For the text-containing cell, return its midpoint in (X, Y) coordinate format. 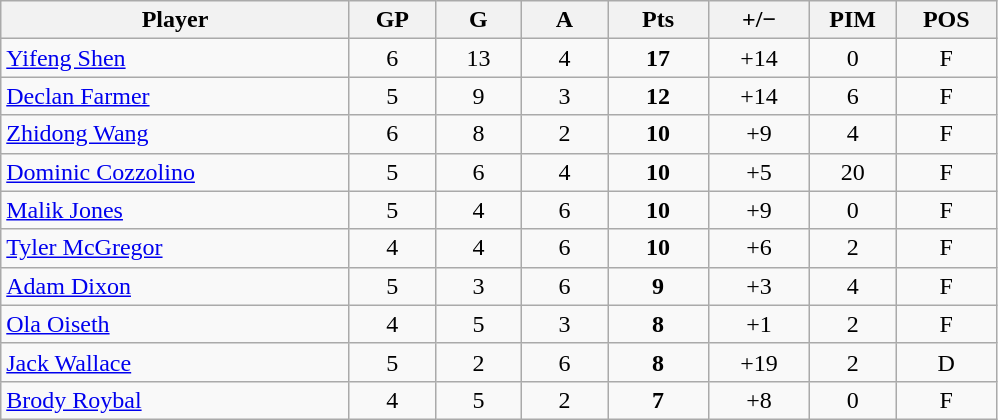
+5 (760, 172)
20 (853, 172)
Adam Dixon (176, 286)
Ola Oiseth (176, 324)
+1 (760, 324)
+8 (760, 400)
12 (658, 96)
Zhidong Wang (176, 134)
PIM (853, 20)
A (564, 20)
Player (176, 20)
+3 (760, 286)
Brody Roybal (176, 400)
17 (658, 58)
+/− (760, 20)
Yifeng Shen (176, 58)
Malik Jones (176, 210)
POS (946, 20)
G (478, 20)
Dominic Cozzolino (176, 172)
Jack Wallace (176, 362)
+6 (760, 248)
7 (658, 400)
D (946, 362)
Declan Farmer (176, 96)
+19 (760, 362)
Tyler McGregor (176, 248)
13 (478, 58)
Pts (658, 20)
GP (392, 20)
